Pinpoint the cell where the given text exists, returning its [X, Y] midpoint coordinate. 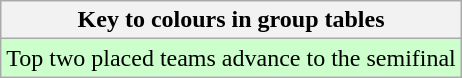
Key to colours in group tables [232, 20]
Top two placed teams advance to the semifinal [232, 58]
